For the text-containing cell, return its midpoint in (x, y) coordinate format. 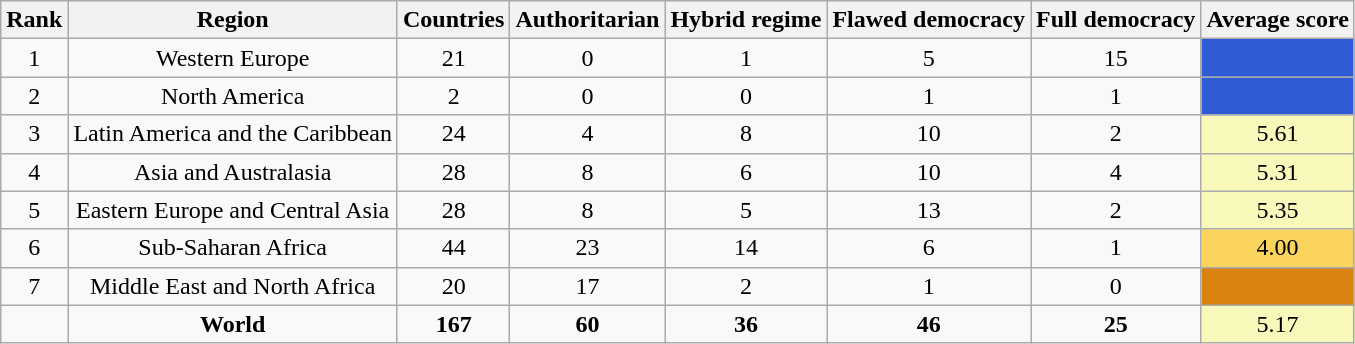
24 (453, 134)
60 (588, 324)
Middle East and North Africa (233, 286)
Sub-Saharan Africa (233, 248)
4.00 (1278, 248)
44 (453, 248)
Countries (453, 20)
Rank (34, 20)
21 (453, 58)
5.31 (1278, 172)
Flawed democracy (929, 20)
Average score (1278, 20)
15 (1116, 58)
Hybrid regime (746, 20)
5.35 (1278, 210)
Region (233, 20)
Asia and Australasia (233, 172)
5.61 (1278, 134)
Western Europe (233, 58)
3 (34, 134)
36 (746, 324)
World (233, 324)
7 (34, 286)
23 (588, 248)
Authoritarian (588, 20)
17 (588, 286)
Eastern Europe and Central Asia (233, 210)
25 (1116, 324)
46 (929, 324)
20 (453, 286)
167 (453, 324)
13 (929, 210)
North America (233, 96)
14 (746, 248)
5.17 (1278, 324)
Full democracy (1116, 20)
Latin America and the Caribbean (233, 134)
